Output the [X, Y] coordinate of the center of the cell containing the given text.  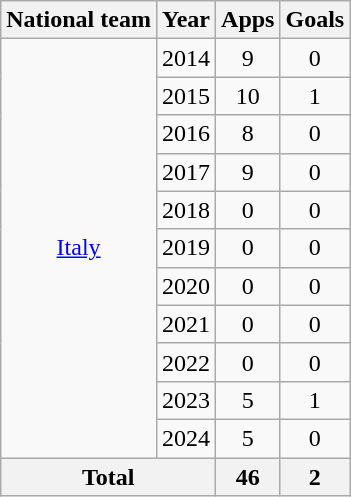
2 [315, 477]
Total [108, 477]
National team [79, 20]
2021 [186, 324]
Goals [315, 20]
2020 [186, 286]
2022 [186, 362]
2014 [186, 58]
2015 [186, 96]
2017 [186, 172]
Apps [248, 20]
Italy [79, 248]
2018 [186, 210]
8 [248, 134]
2016 [186, 134]
10 [248, 96]
46 [248, 477]
Year [186, 20]
2019 [186, 248]
2023 [186, 400]
2024 [186, 438]
